Find where the given text appears and provide that cell's center as [x, y] coordinate. 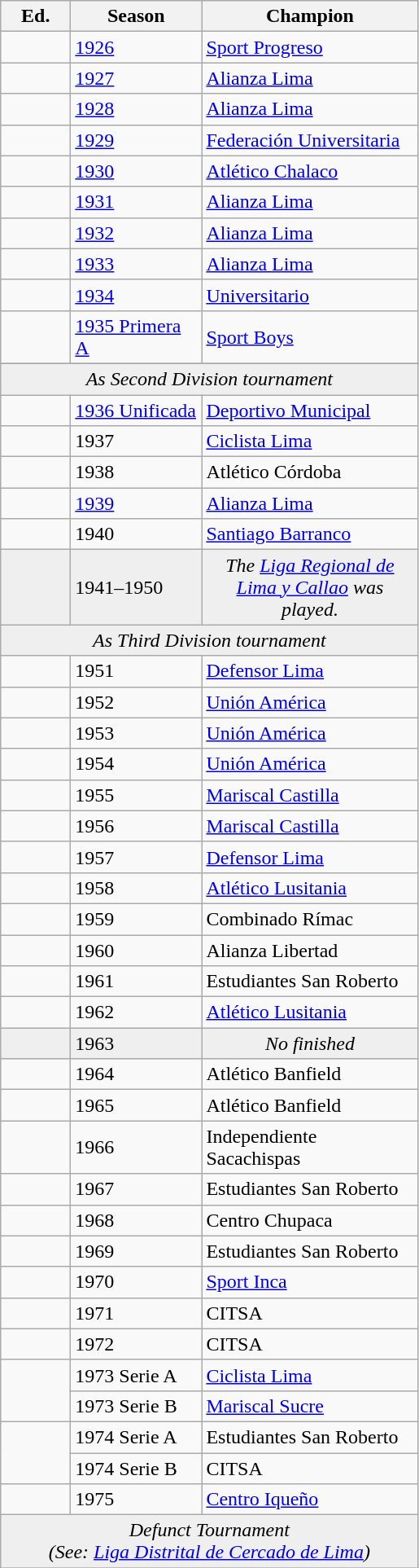
Ed. [36, 16]
Atlético Córdoba [310, 472]
Centro Chupaca [310, 1220]
1959 [137, 919]
1974 Serie B [137, 1469]
1929 [137, 140]
1953 [137, 733]
1969 [137, 1251]
Combinado Rímac [310, 919]
1973 Serie B [137, 1406]
Alianza Libertad [310, 951]
1931 [137, 202]
1970 [137, 1282]
1963 [137, 1043]
1930 [137, 171]
1975 [137, 1500]
Sport Inca [310, 1282]
As Second Division tournament [210, 379]
Federación Universitaria [310, 140]
Deportivo Municipal [310, 410]
Atlético Chalaco [310, 171]
1964 [137, 1074]
1974 Serie A [137, 1437]
1955 [137, 795]
1936 Unificada [137, 410]
Defunct Tournament(See: Liga Distrital de Cercado de Lima) [210, 1541]
Independiente Sacachispas [310, 1147]
1967 [137, 1189]
1971 [137, 1313]
1956 [137, 826]
Centro Iqueño [310, 1500]
1961 [137, 982]
1972 [137, 1344]
1928 [137, 109]
1962 [137, 1012]
1965 [137, 1105]
Sport Boys [310, 337]
Mariscal Sucre [310, 1406]
No finished [310, 1043]
Santiago Barranco [310, 534]
1940 [137, 534]
The Liga Regional de Lima y Callao was played. [310, 587]
1926 [137, 47]
As Third Division tournament [210, 640]
1968 [137, 1220]
1932 [137, 233]
1960 [137, 951]
Champion [310, 16]
Season [137, 16]
1957 [137, 857]
Universitario [310, 295]
1966 [137, 1147]
1954 [137, 764]
1973 Serie A [137, 1375]
1938 [137, 472]
1958 [137, 888]
1952 [137, 702]
1935 Primera A [137, 337]
1934 [137, 295]
1951 [137, 671]
Sport Progreso [310, 47]
1939 [137, 503]
1941–1950 [137, 587]
1927 [137, 78]
1933 [137, 264]
1937 [137, 441]
